Output the [X, Y] coordinate of the center of the cell containing the given text.  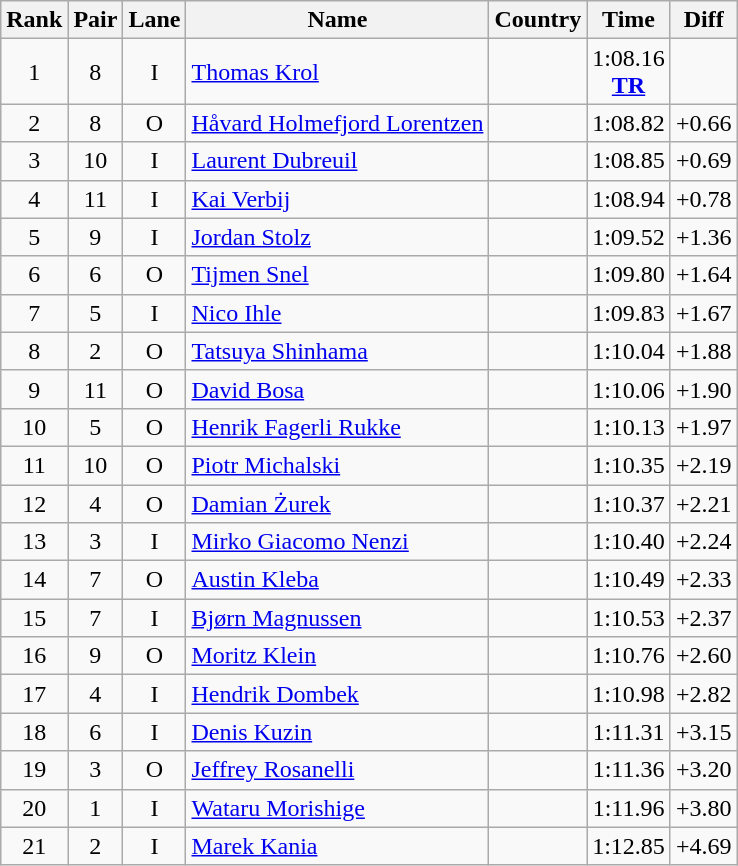
Tijmen Snel [338, 275]
1:10.13 [629, 427]
1:08.16TR [629, 72]
1:12.85 [629, 846]
Jordan Stolz [338, 237]
+1.97 [704, 427]
+3.15 [704, 732]
Henrik Fagerli Rukke [338, 427]
1:10.40 [629, 542]
Damian Żurek [338, 503]
1:08.94 [629, 199]
+1.36 [704, 237]
+1.90 [704, 389]
Tatsuya Shinhama [338, 351]
Kai Verbij [338, 199]
David Bosa [338, 389]
Mirko Giacomo Nenzi [338, 542]
12 [34, 503]
+0.66 [704, 123]
+3.80 [704, 808]
+2.60 [704, 656]
13 [34, 542]
1:10.04 [629, 351]
1:10.49 [629, 580]
15 [34, 618]
17 [34, 694]
1:10.98 [629, 694]
Wataru Morishige [338, 808]
1:09.83 [629, 313]
+2.21 [704, 503]
Diff [704, 20]
Rank [34, 20]
+3.20 [704, 770]
Austin Kleba [338, 580]
Pair [96, 20]
+2.37 [704, 618]
1:11.36 [629, 770]
16 [34, 656]
+4.69 [704, 846]
1:09.52 [629, 237]
+1.67 [704, 313]
1:10.37 [629, 503]
+2.33 [704, 580]
20 [34, 808]
19 [34, 770]
Laurent Dubreuil [338, 161]
1:08.82 [629, 123]
+2.82 [704, 694]
1:09.80 [629, 275]
Piotr Michalski [338, 465]
Marek Kania [338, 846]
Lane [154, 20]
+0.69 [704, 161]
Moritz Klein [338, 656]
+2.24 [704, 542]
Jeffrey Rosanelli [338, 770]
Hendrik Dombek [338, 694]
1:10.53 [629, 618]
+1.64 [704, 275]
1:11.96 [629, 808]
1:11.31 [629, 732]
1:08.85 [629, 161]
1:10.76 [629, 656]
21 [34, 846]
Håvard Holmefjord Lorentzen [338, 123]
+0.78 [704, 199]
Country [538, 20]
1:10.35 [629, 465]
18 [34, 732]
+1.88 [704, 351]
Name [338, 20]
14 [34, 580]
Time [629, 20]
1:10.06 [629, 389]
Nico Ihle [338, 313]
+2.19 [704, 465]
Bjørn Magnussen [338, 618]
Denis Kuzin [338, 732]
Thomas Krol [338, 72]
